Provide the (x, y) coordinate of the cell's center where the given text is located.  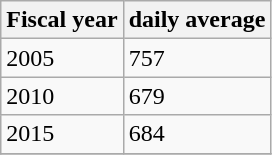
757 (197, 58)
2010 (62, 96)
684 (197, 134)
2005 (62, 58)
daily average (197, 20)
Fiscal year (62, 20)
2015 (62, 134)
679 (197, 96)
